Search for the cell housing the specified text and yield its (x, y) center coordinate. 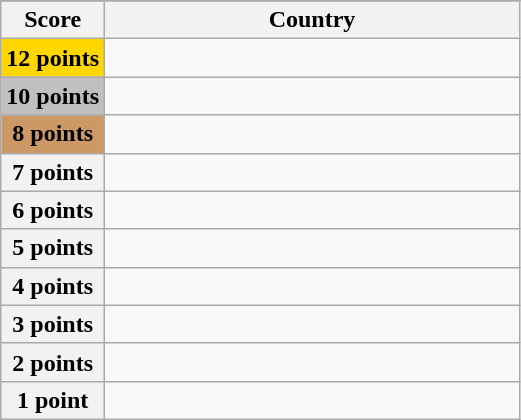
8 points (53, 134)
4 points (53, 286)
Score (53, 20)
7 points (53, 172)
6 points (53, 210)
12 points (53, 58)
2 points (53, 362)
5 points (53, 248)
1 point (53, 400)
3 points (53, 324)
10 points (53, 96)
Country (312, 20)
